Detect which cell encompasses the target text, then output its (x, y) center coordinate. 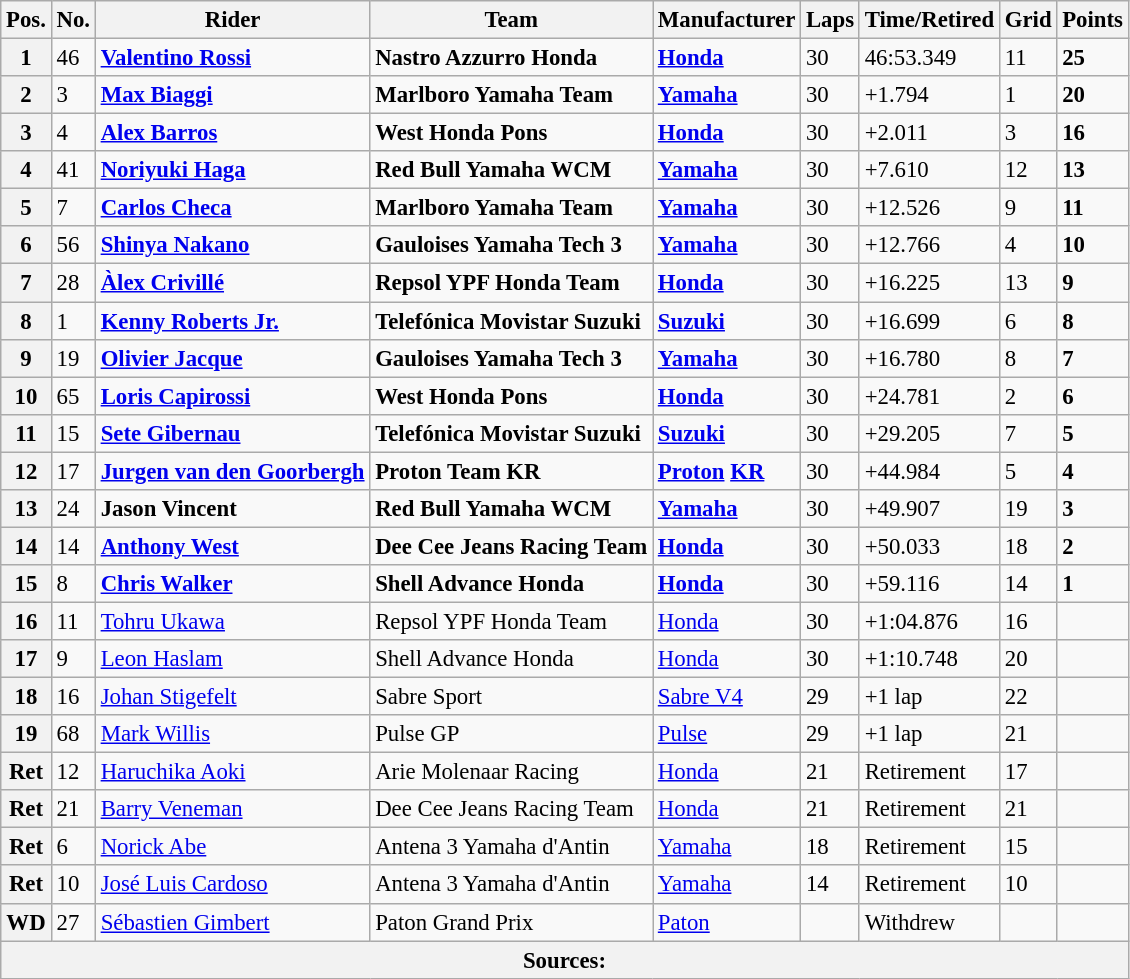
Olivier Jacque (232, 358)
+59.116 (929, 584)
Leon Haslam (232, 659)
+29.205 (929, 433)
Loris Capirossi (232, 396)
Jason Vincent (232, 509)
Paton Grand Prix (512, 922)
68 (73, 734)
+49.907 (929, 509)
Laps (830, 20)
41 (73, 170)
Pulse GP (512, 734)
Àlex Crivillé (232, 283)
27 (73, 922)
Shinya Nakano (232, 245)
José Luis Cardoso (232, 885)
Pos. (26, 20)
Manufacturer (727, 20)
Tohru Ukawa (232, 621)
Arie Molenaar Racing (512, 772)
Sources: (565, 960)
Chris Walker (232, 584)
Valentino Rossi (232, 58)
Sete Gibernau (232, 433)
Team (512, 20)
+50.033 (929, 546)
Anthony West (232, 546)
Max Biaggi (232, 95)
+1:04.876 (929, 621)
+16.225 (929, 283)
Proton Team KR (512, 471)
+44.984 (929, 471)
Noriyuki Haga (232, 170)
56 (73, 245)
Sabre Sport (512, 697)
+16.699 (929, 321)
+12.526 (929, 208)
Mark Willis (232, 734)
46 (73, 58)
Proton KR (727, 471)
Carlos Checa (232, 208)
Pulse (727, 734)
65 (73, 396)
Paton (727, 922)
Jurgen van den Goorbergh (232, 471)
+1:10.748 (929, 659)
Grid (1028, 20)
+2.011 (929, 133)
+12.766 (929, 245)
No. (73, 20)
WD (26, 922)
22 (1028, 697)
Sabre V4 (727, 697)
Kenny Roberts Jr. (232, 321)
+16.780 (929, 358)
25 (1092, 58)
Withdrew (929, 922)
Rider (232, 20)
Johan Stigefelt (232, 697)
+24.781 (929, 396)
46:53.349 (929, 58)
Sébastien Gimbert (232, 922)
Nastro Azzurro Honda (512, 58)
Barry Veneman (232, 809)
Time/Retired (929, 20)
Alex Barros (232, 133)
Norick Abe (232, 847)
+7.610 (929, 170)
24 (73, 509)
Haruchika Aoki (232, 772)
28 (73, 283)
+1.794 (929, 95)
Points (1092, 20)
